Search for the cell housing the specified text and yield its (X, Y) center coordinate. 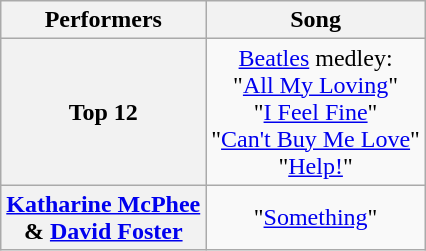
Top 12 (104, 112)
Song (316, 20)
Beatles medley:"All My Loving""I Feel Fine""Can't Buy Me Love""Help!" (316, 112)
"Something" (316, 218)
Katharine McPhee& David Foster (104, 218)
Performers (104, 20)
